Pinpoint the cell where the given text exists, returning its [x, y] midpoint coordinate. 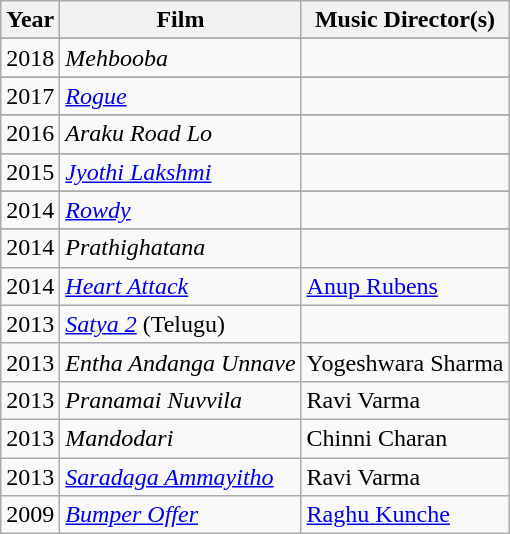
Film [180, 20]
Heart Attack [180, 286]
Jyothi Lakshmi [180, 172]
2018 [30, 58]
Araku Road Lo [180, 134]
2009 [30, 515]
Entha Andanga Unnave [180, 362]
Rogue [180, 96]
2017 [30, 96]
Chinni Charan [405, 438]
Music Director(s) [405, 20]
Prathighatana [180, 248]
Mandodari [180, 438]
Anup Rubens [405, 286]
Raghu Kunche [405, 515]
Bumper Offer [180, 515]
Pranamai Nuvvila [180, 400]
2015 [30, 172]
Rowdy [180, 210]
2016 [30, 134]
Mehbooba [180, 58]
Satya 2 (Telugu) [180, 324]
Year [30, 20]
Yogeshwara Sharma [405, 362]
Saradaga Ammayitho [180, 477]
